Search for the cell housing the specified text and yield its [x, y] center coordinate. 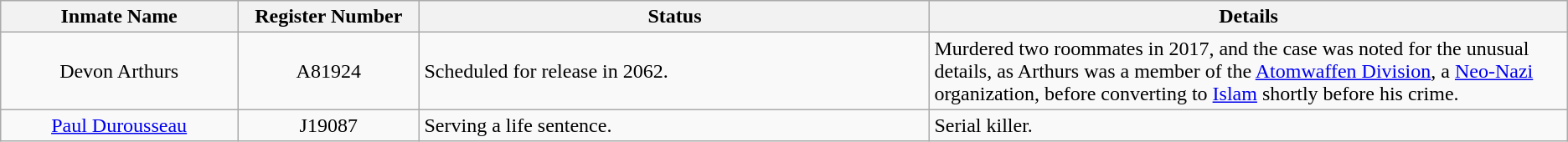
Inmate Name [119, 17]
Serial killer. [1248, 125]
Details [1248, 17]
Serving a life sentence. [675, 125]
Scheduled for release in 2062. [675, 71]
Register Number [328, 17]
Devon Arthurs [119, 71]
A81924 [328, 71]
Status [675, 17]
J19087 [328, 125]
Paul Durousseau [119, 125]
